Provide the (X, Y) coordinate of the cell's center where the given text is located.  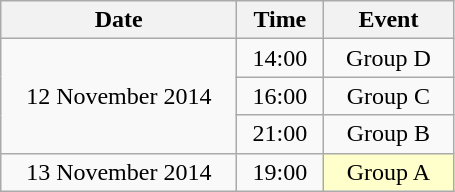
Group A (388, 172)
Time (280, 20)
14:00 (280, 58)
21:00 (280, 134)
16:00 (280, 96)
12 November 2014 (119, 96)
Event (388, 20)
Group D (388, 58)
Group C (388, 96)
19:00 (280, 172)
Group B (388, 134)
Date (119, 20)
13 November 2014 (119, 172)
